Scan for the cell matching the given text and deliver its [X, Y] coordinate at center. 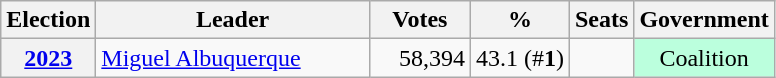
Leader [233, 20]
% [520, 20]
58,394 [420, 58]
43.1 (#1) [520, 58]
Coalition [704, 58]
2023 [48, 58]
Seats [601, 20]
Votes [420, 20]
Election [48, 20]
Government [704, 20]
Miguel Albuquerque [233, 58]
